For the text-containing cell, return its midpoint in [x, y] coordinate format. 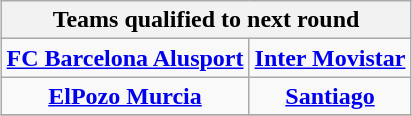
FC Barcelona Alusport [125, 58]
Santiago [330, 96]
Teams qualified to next round [206, 20]
ElPozo Murcia [125, 96]
Inter Movistar [330, 58]
